Return [x, y] of the center of cell containing provided text 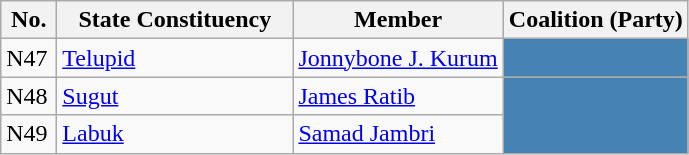
State Constituency [175, 20]
James Ratib [398, 96]
No. [29, 20]
N49 [29, 134]
Samad Jambri [398, 134]
Sugut [175, 96]
Coalition (Party) [596, 20]
Telupid [175, 58]
Member [398, 20]
N48 [29, 96]
Jonnybone J. Kurum [398, 58]
N47 [29, 58]
Labuk [175, 134]
